Determine the [x, y] coordinate at the center of the cell enclosing the given text.  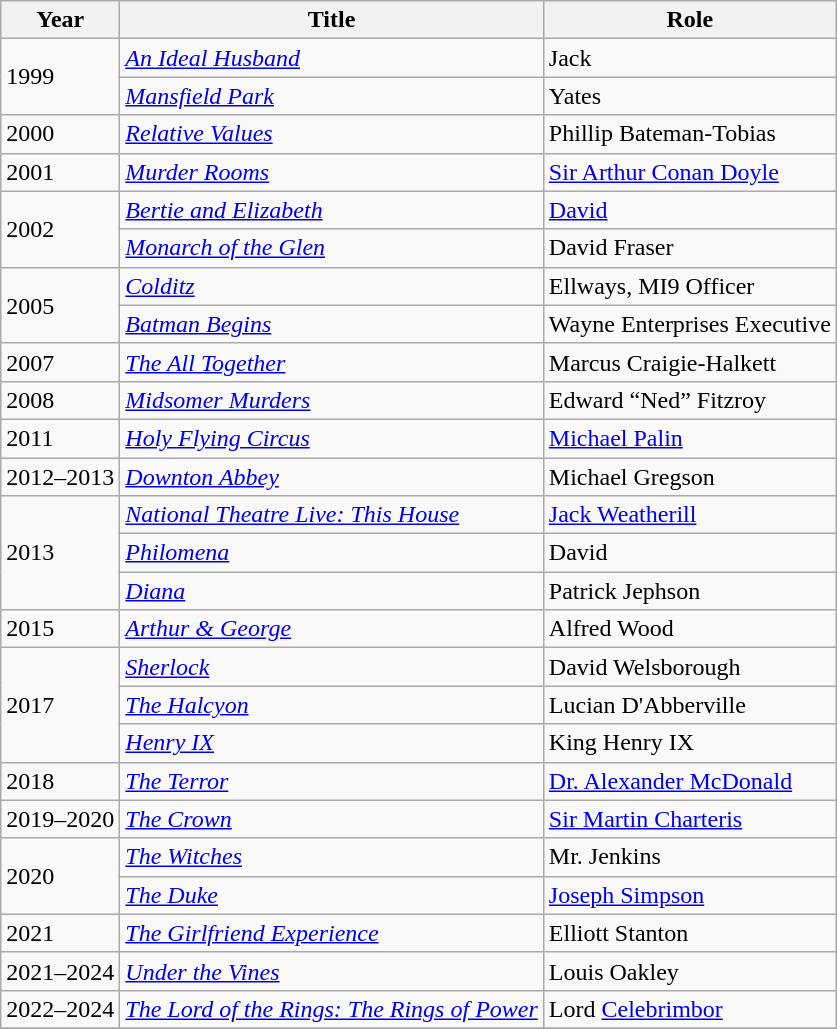
Sir Arthur Conan Doyle [690, 172]
The Girlfriend Experience [332, 933]
Edward “Ned” Fitzroy [690, 400]
Downton Abbey [332, 477]
Patrick Jephson [690, 591]
2007 [60, 362]
The Lord of the Rings: The Rings of Power [332, 1009]
Relative Values [332, 134]
2021–2024 [60, 971]
2012–2013 [60, 477]
Elliott Stanton [690, 933]
The Duke [332, 895]
Lucian D'Abberville [690, 705]
2022–2024 [60, 1009]
Phillip Bateman-Tobias [690, 134]
Midsomer Murders [332, 400]
Diana [332, 591]
2000 [60, 134]
Lord Celebrimbor [690, 1009]
2020 [60, 876]
2021 [60, 933]
Ellways, MI9 Officer [690, 286]
Michael Palin [690, 438]
2013 [60, 553]
Colditz [332, 286]
2019–2020 [60, 819]
Monarch of the Glen [332, 248]
Under the Vines [332, 971]
Murder Rooms [332, 172]
Michael Gregson [690, 477]
Joseph Simpson [690, 895]
The Witches [332, 857]
2017 [60, 705]
Henry IX [332, 743]
Batman Begins [332, 324]
Holy Flying Circus [332, 438]
The Crown [332, 819]
2001 [60, 172]
Role [690, 20]
Mansfield Park [332, 96]
Sherlock [332, 667]
Wayne Enterprises Executive [690, 324]
Sir Martin Charteris [690, 819]
Jack Weatherill [690, 515]
Mr. Jenkins [690, 857]
Arthur & George [332, 629]
The Halcyon [332, 705]
Marcus Craigie-Halkett [690, 362]
Alfred Wood [690, 629]
Title [332, 20]
Year [60, 20]
An Ideal Husband [332, 58]
The Terror [332, 781]
Dr. Alexander McDonald [690, 781]
King Henry IX [690, 743]
2002 [60, 229]
2015 [60, 629]
2008 [60, 400]
1999 [60, 77]
David Fraser [690, 248]
2018 [60, 781]
2011 [60, 438]
Jack [690, 58]
National Theatre Live: This House [332, 515]
Louis Oakley [690, 971]
The All Together [332, 362]
Philomena [332, 553]
David Welsborough [690, 667]
Bertie and Elizabeth [332, 210]
2005 [60, 305]
Yates [690, 96]
